Search for the cell housing the specified text and yield its [X, Y] center coordinate. 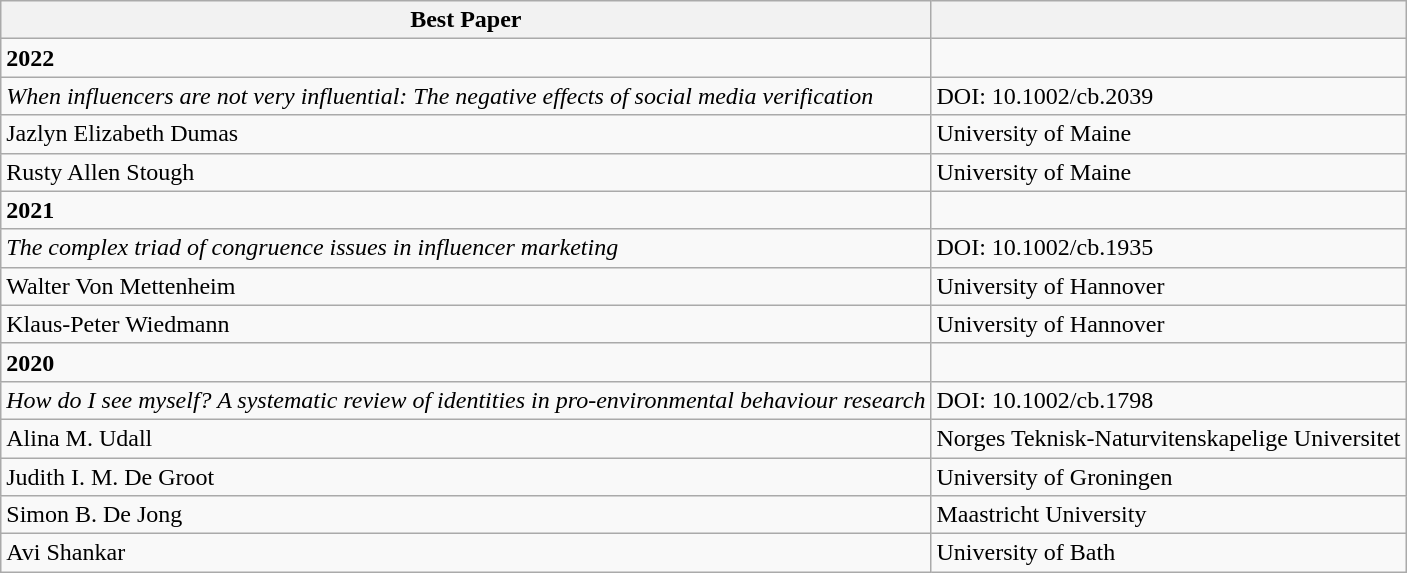
The complex triad of congruence issues in influencer marketing [466, 248]
How do I see myself? A systematic review of identities in pro-environmental behaviour research [466, 400]
Maastricht University [1168, 515]
Rusty Allen Stough [466, 172]
Simon B. De Jong [466, 515]
When influencers are not very influential: The negative effects of social media verification [466, 96]
Walter Von Mettenheim [466, 286]
2020 [466, 362]
Jazlyn Elizabeth Dumas [466, 134]
Best Paper [466, 20]
DOI: 10.1002/cb.1798 [1168, 400]
DOI: 10.1002/cb.1935 [1168, 248]
University of Groningen [1168, 477]
2022 [466, 58]
2021 [466, 210]
Judith I. M. De Groot [466, 477]
Avi Shankar [466, 553]
Norges Teknisk-Naturvitenskapelige Universitet [1168, 438]
Alina M. Udall [466, 438]
DOI: 10.1002/cb.2039 [1168, 96]
Klaus-Peter Wiedmann [466, 324]
University of Bath [1168, 553]
